Locate the cell with the specified text and output its (X, Y) center coordinate. 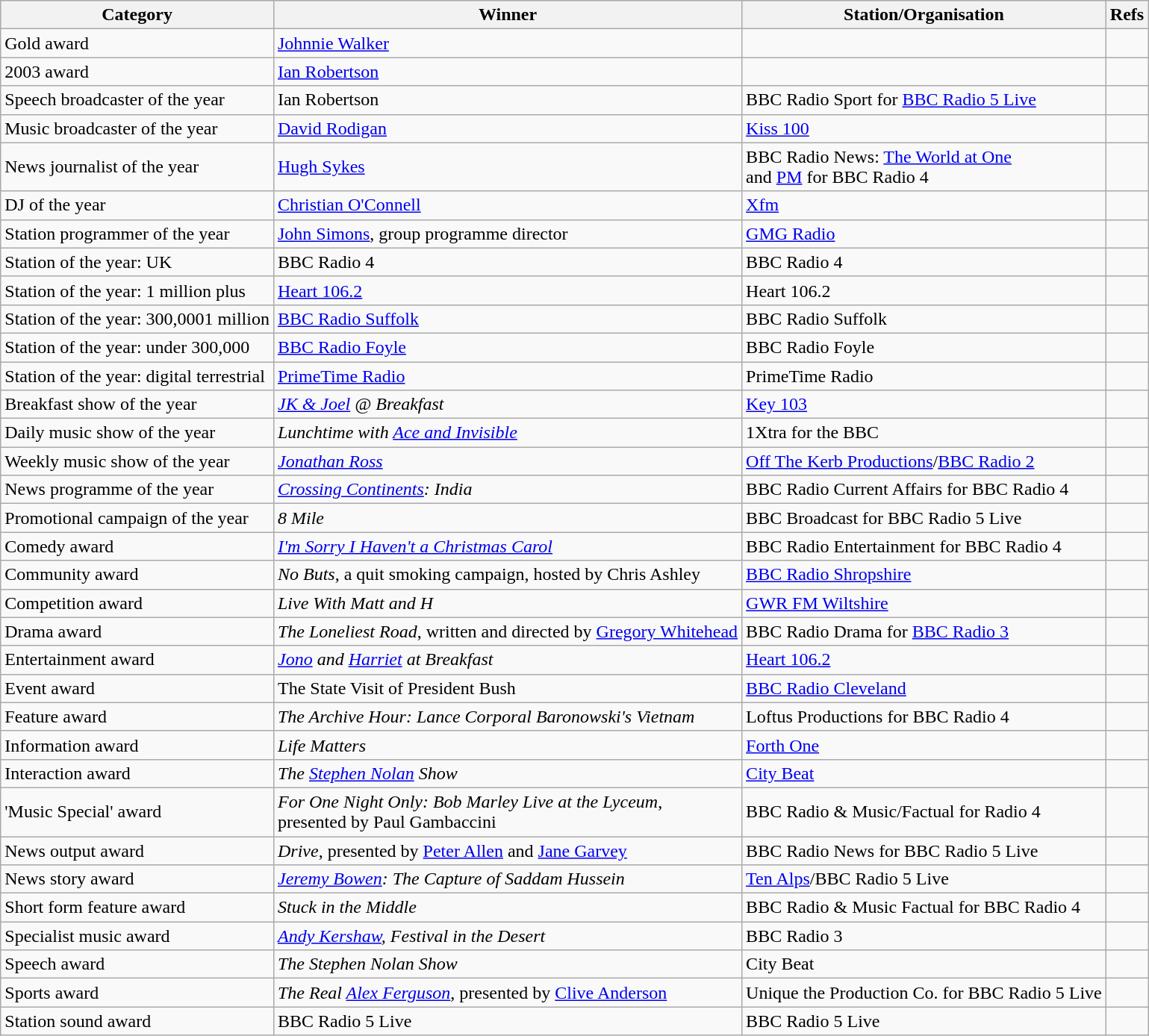
BBC Radio & Music Factual for BBC Radio 4 (924, 908)
BBC Broadcast for BBC Radio 5 Live (924, 518)
News journalist of the year (137, 167)
Event award (137, 688)
Station sound award (137, 1021)
Competition award (137, 603)
Community award (137, 575)
1Xtra for the BBC (924, 433)
GWR FM Wiltshire (924, 603)
Live With Matt and H (508, 603)
Specialist music award (137, 936)
Weekly music show of the year (137, 461)
David Rodigan (508, 128)
Feature award (137, 717)
BBC Radio News for BBC Radio 5 Live (924, 850)
Station of the year: 1 million plus (137, 290)
The Archive Hour: Lance Corporal Baronowski's Vietnam (508, 717)
Forth One (924, 745)
Station programmer of the year (137, 234)
Crossing Continents: India (508, 490)
I'm Sorry I Haven't a Christmas Carol (508, 546)
Station of the year: under 300,000 (137, 347)
Breakfast show of the year (137, 405)
Andy Kershaw, Festival in the Desert (508, 936)
Speech award (137, 964)
BBC Radio Drama for BBC Radio 3 (924, 631)
BBC Radio Shropshire (924, 575)
Comedy award (137, 546)
Station of the year: digital terrestrial (137, 375)
Speech broadcaster of the year (137, 100)
John Simons, group programme director (508, 234)
GMG Radio (924, 234)
Kiss 100 (924, 128)
Johnnie Walker (508, 43)
Short form feature award (137, 908)
Life Matters (508, 745)
Station of the year: UK (137, 262)
BBC Radio Sport for BBC Radio 5 Live (924, 100)
Drive, presented by Peter Allen and Jane Garvey (508, 850)
Drama award (137, 631)
News programme of the year (137, 490)
Jono and Harriet at Breakfast (508, 660)
Hugh Sykes (508, 167)
Loftus Productions for BBC Radio 4 (924, 717)
2003 award (137, 72)
Daily music show of the year (137, 433)
BBC Radio & Music/Factual for Radio 4 (924, 812)
BBC Radio Current Affairs for BBC Radio 4 (924, 490)
Category (137, 15)
For One Night Only: Bob Marley Live at the Lyceum,presented by Paul Gambaccini (508, 812)
BBC Radio Entertainment for BBC Radio 4 (924, 546)
Off The Kerb Productions/BBC Radio 2 (924, 461)
Lunchtime with Ace and Invisible (508, 433)
Key 103 (924, 405)
Winner (508, 15)
Sports award (137, 993)
Music broadcaster of the year (137, 128)
BBC Radio News: The World at Oneand PM for BBC Radio 4 (924, 167)
Gold award (137, 43)
Jeremy Bowen: The Capture of Saddam Hussein (508, 879)
'Music Special' award (137, 812)
Interaction award (137, 773)
The Loneliest Road, written and directed by Gregory Whitehead (508, 631)
JK & Joel @ Breakfast (508, 405)
Unique the Production Co. for BBC Radio 5 Live (924, 993)
BBC Radio Cleveland (924, 688)
BBC Radio 3 (924, 936)
News story award (137, 879)
Refs (1127, 15)
DJ of the year (137, 205)
Station of the year: 300,0001 million (137, 319)
Information award (137, 745)
Promotional campaign of the year (137, 518)
News output award (137, 850)
Stuck in the Middle (508, 908)
Xfm (924, 205)
8 Mile (508, 518)
Ten Alps/BBC Radio 5 Live (924, 879)
Christian O'Connell (508, 205)
Entertainment award (137, 660)
The Real Alex Ferguson, presented by Clive Anderson (508, 993)
Jonathan Ross (508, 461)
Station/Organisation (924, 15)
The State Visit of President Bush (508, 688)
No Buts, a quit smoking campaign, hosted by Chris Ashley (508, 575)
